From the cell containing the given text, extract its center point as [X, Y] coordinate. 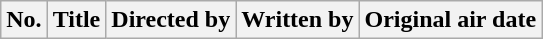
No. [24, 20]
Directed by [171, 20]
Original air date [450, 20]
Written by [298, 20]
Title [76, 20]
